Determine the (X, Y) coordinate at the center of the cell enclosing the given text.  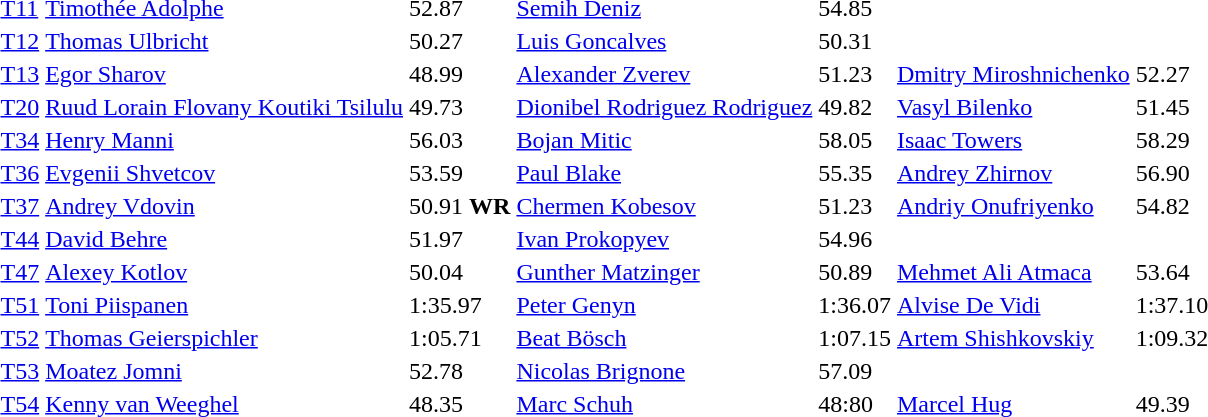
Evgenii Shvetcov (224, 173)
Ivan Prokopyev (664, 239)
50.89 (855, 272)
49.82 (855, 107)
Thomas Ulbricht (224, 41)
Luis Goncalves (664, 41)
Dionibel Rodriguez Rodriguez (664, 107)
Andriy Onufriyenko (1014, 206)
50.04 (460, 272)
Beat Bösch (664, 338)
Artem Shishkovskiy (1014, 338)
57.09 (855, 371)
1:07.15 (855, 338)
50.31 (855, 41)
Moatez Jomni (224, 371)
Paul Blake (664, 173)
Andrey Vdovin (224, 206)
55.35 (855, 173)
Alvise De Vidi (1014, 305)
50.27 (460, 41)
Egor Sharov (224, 74)
Ruud Lorain Flovany Koutiki Tsilulu (224, 107)
56.03 (460, 140)
Alexey Kotlov (224, 272)
58.05 (855, 140)
Nicolas Brignone (664, 371)
David Behre (224, 239)
Alexander Zverev (664, 74)
49.73 (460, 107)
Chermen Kobesov (664, 206)
Toni Piispanen (224, 305)
Dmitry Miroshnichenko (1014, 74)
Vasyl Bilenko (1014, 107)
Isaac Towers (1014, 140)
1:36.07 (855, 305)
Peter Genyn (664, 305)
Gunther Matzinger (664, 272)
Thomas Geierspichler (224, 338)
Mehmet Ali Atmaca (1014, 272)
50.91 WR (460, 206)
53.59 (460, 173)
48.99 (460, 74)
1:05.71 (460, 338)
Bojan Mitic (664, 140)
Andrey Zhirnov (1014, 173)
51.97 (460, 239)
Henry Manni (224, 140)
54.96 (855, 239)
1:35.97 (460, 305)
52.78 (460, 371)
